Scan for the cell matching the given text and deliver its (X, Y) coordinate at center. 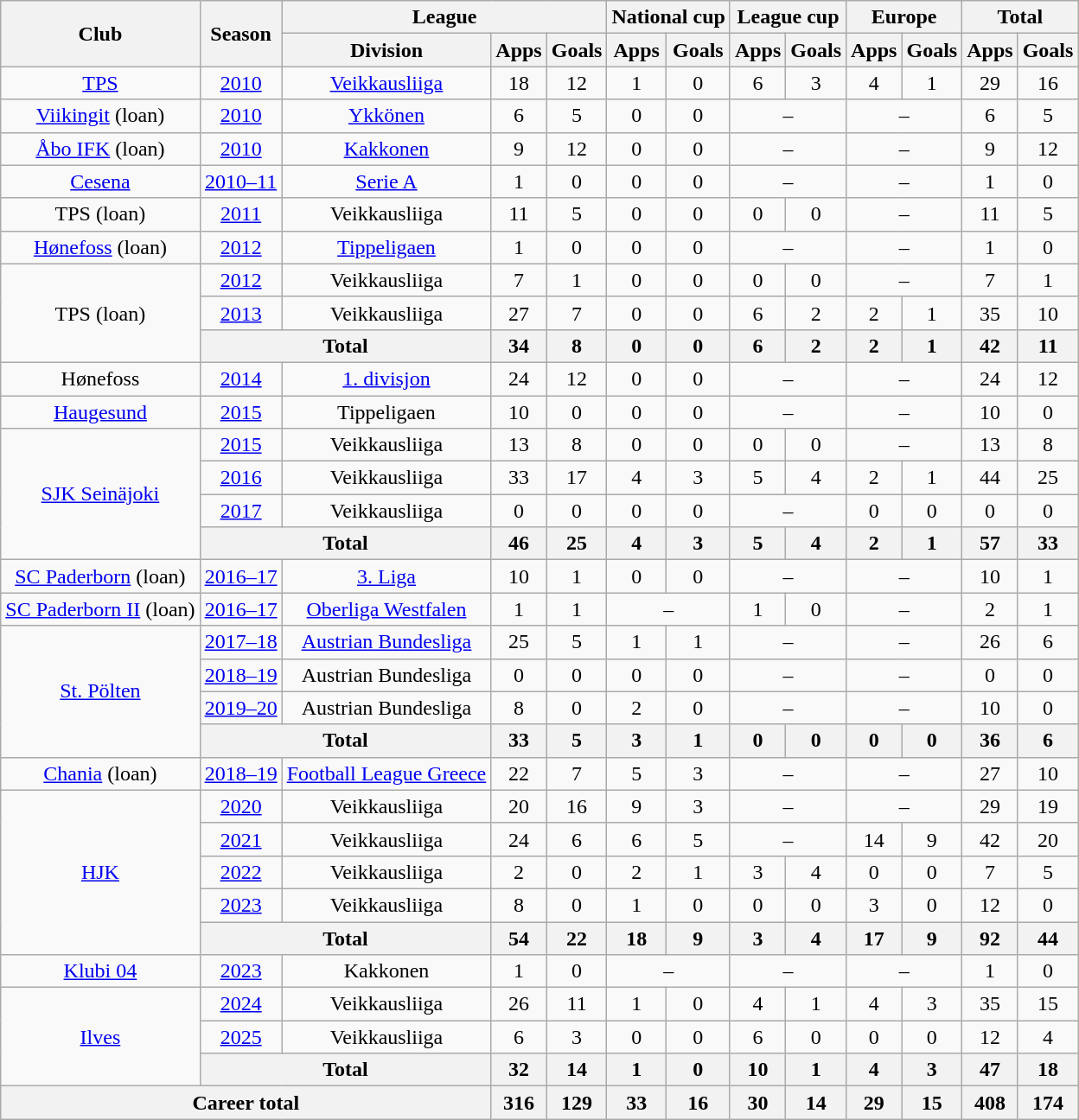
National cup (668, 17)
Ykkönen (386, 116)
SJK Seinäjoki (100, 494)
316 (519, 1103)
2017 (240, 511)
2013 (240, 313)
Season (240, 34)
Haugesund (100, 412)
League cup (788, 17)
Division (386, 50)
SC Paderborn (loan) (100, 576)
Serie A (386, 181)
SC Paderborn II (loan) (100, 609)
2010–11 (240, 181)
TPS (100, 83)
2025 (240, 1037)
2016 (240, 478)
54 (519, 938)
2022 (240, 872)
2017–18 (240, 642)
Football League Greece (386, 773)
2020 (240, 806)
Åbo IFK (loan) (100, 149)
2019–20 (240, 708)
34 (519, 346)
408 (990, 1103)
1. divisjon (386, 379)
46 (519, 544)
St. Pölten (100, 691)
3. Liga (386, 576)
47 (990, 1070)
Europe (904, 17)
2014 (240, 379)
174 (1048, 1103)
2021 (240, 839)
57 (990, 544)
92 (990, 938)
Chania (loan) (100, 773)
36 (990, 741)
Ilves (100, 1037)
Hønefoss (loan) (100, 247)
Club (100, 34)
19 (1048, 806)
30 (757, 1103)
Cesena (100, 181)
Viikingit (loan) (100, 116)
32 (519, 1070)
129 (577, 1103)
Hønefoss (100, 379)
League (444, 17)
Oberliga Westfalen (386, 609)
Career total (246, 1103)
HJK (100, 872)
2011 (240, 214)
2024 (240, 1004)
Klubi 04 (100, 971)
